Extract the [X, Y] coordinate from the center of the cell holding the provided text.  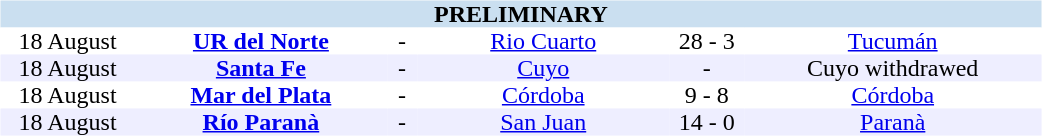
UR del Norte [262, 42]
PRELIMINARY [520, 14]
9 - 8 [707, 96]
Santa Fe [262, 68]
Cuyo [544, 68]
San Juan [544, 122]
Río Paranà [262, 122]
14 - 0 [707, 122]
28 - 3 [707, 42]
Paranà [893, 122]
Mar del Plata [262, 96]
Rio Cuarto [544, 42]
Tucumán [893, 42]
Cuyo withdrawed [893, 68]
